Scan for the cell matching the given text and deliver its (x, y) coordinate at center. 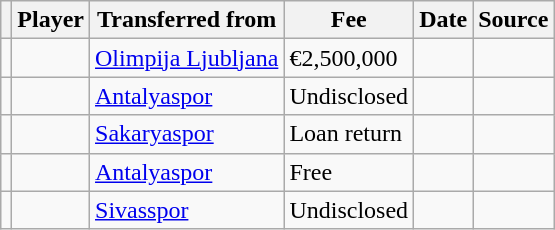
€2,500,000 (349, 58)
Fee (349, 20)
Date (444, 20)
Transferred from (187, 20)
Sivasspor (187, 210)
Sakaryaspor (187, 134)
Loan return (349, 134)
Player (51, 20)
Source (514, 20)
Free (349, 172)
Olimpija Ljubljana (187, 58)
